For the text-containing cell, return its midpoint in (x, y) coordinate format. 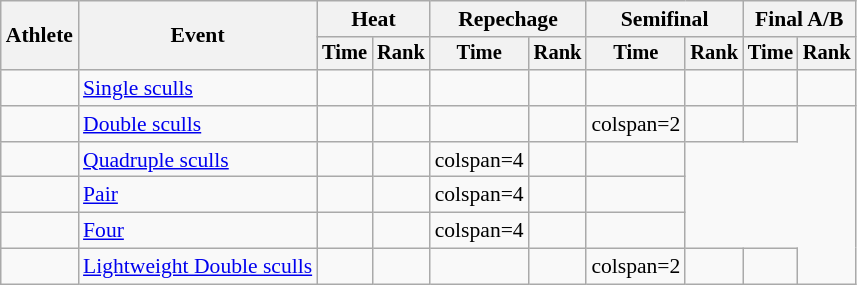
Pair (198, 195)
Double sculls (198, 124)
Athlete (40, 36)
Quadruple sculls (198, 160)
Lightweight Double sculls (198, 267)
Single sculls (198, 88)
Four (198, 231)
Event (198, 36)
Semifinal (664, 19)
Heat (373, 19)
Repechage (508, 19)
Final A/B (799, 19)
